Determine the (X, Y) coordinate at the center of the cell enclosing the given text.  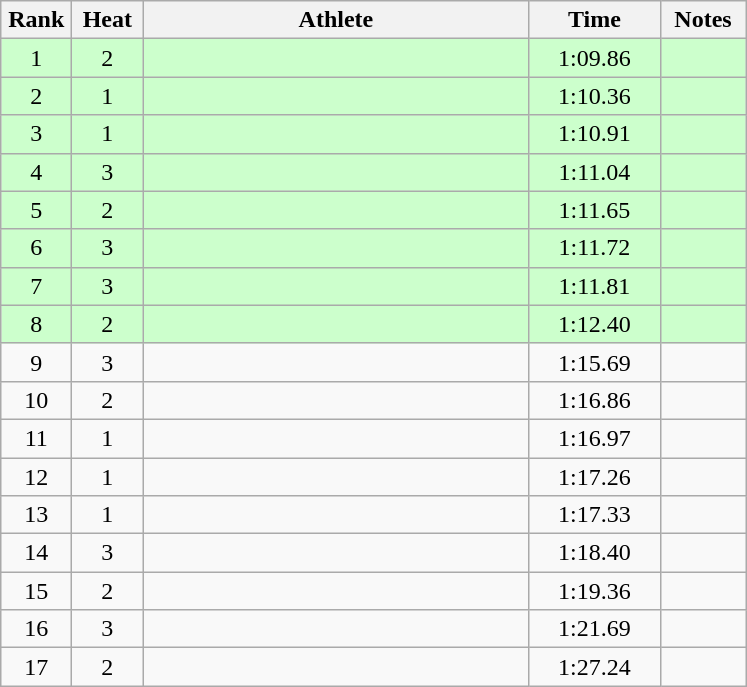
1:27.24 (594, 667)
1:11.04 (594, 172)
1:12.40 (594, 324)
14 (36, 553)
1:10.91 (594, 134)
15 (36, 591)
1:17.33 (594, 515)
5 (36, 210)
1:17.26 (594, 477)
1:09.86 (594, 58)
Time (594, 20)
10 (36, 400)
1:16.86 (594, 400)
1:15.69 (594, 362)
8 (36, 324)
1:21.69 (594, 629)
Notes (703, 20)
6 (36, 248)
Heat (108, 20)
Rank (36, 20)
4 (36, 172)
11 (36, 438)
12 (36, 477)
1:19.36 (594, 591)
Athlete (336, 20)
1:11.65 (594, 210)
17 (36, 667)
7 (36, 286)
13 (36, 515)
9 (36, 362)
1:10.36 (594, 96)
1:11.72 (594, 248)
1:11.81 (594, 286)
1:18.40 (594, 553)
16 (36, 629)
1:16.97 (594, 438)
